Scan for the cell matching the given text and deliver its (x, y) coordinate at center. 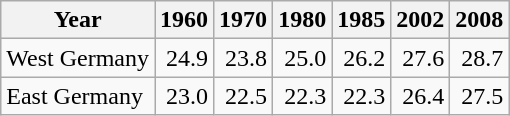
2002 (420, 20)
1985 (362, 20)
1960 (184, 20)
1970 (244, 20)
26.4 (420, 96)
26.2 (362, 58)
Year (78, 20)
22.5 (244, 96)
28.7 (480, 58)
2008 (480, 20)
25.0 (302, 58)
23.8 (244, 58)
27.5 (480, 96)
East Germany (78, 96)
23.0 (184, 96)
West Germany (78, 58)
24.9 (184, 58)
27.6 (420, 58)
1980 (302, 20)
